From the cell containing the given text, extract its center point as (x, y) coordinate. 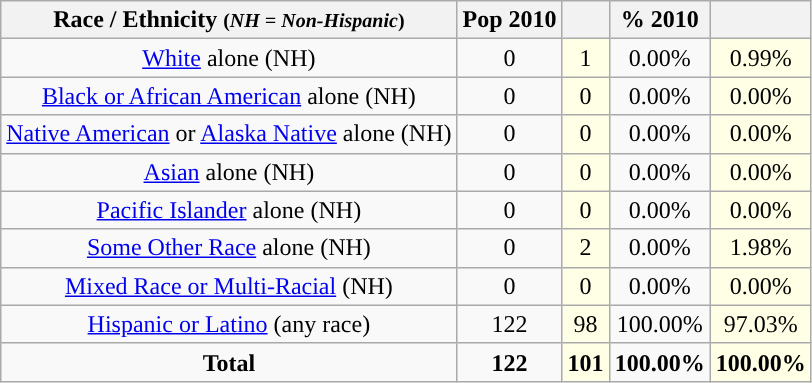
Total (229, 362)
1 (586, 58)
Race / Ethnicity (NH = Non-Hispanic) (229, 20)
Asian alone (NH) (229, 172)
Mixed Race or Multi-Racial (NH) (229, 286)
White alone (NH) (229, 58)
98 (586, 324)
Some Other Race alone (NH) (229, 248)
Pacific Islander alone (NH) (229, 210)
Native American or Alaska Native alone (NH) (229, 134)
Hispanic or Latino (any race) (229, 324)
97.03% (760, 324)
% 2010 (660, 20)
101 (586, 362)
2 (586, 248)
1.98% (760, 248)
0.99% (760, 58)
Black or African American alone (NH) (229, 96)
Pop 2010 (510, 20)
